Return [X, Y] of the center of cell containing provided text 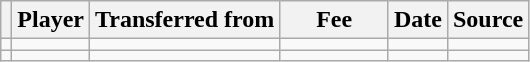
Fee [334, 20]
Transferred from [185, 20]
Source [488, 20]
Player [51, 20]
Date [418, 20]
